Provide the [X, Y] coordinate of the cell's center where the given text is located.  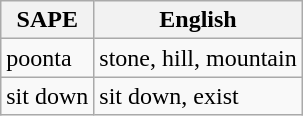
poonta [48, 58]
sit down [48, 96]
stone, hill, mountain [198, 58]
sit down, exist [198, 96]
SAPE [48, 20]
English [198, 20]
